For the text-containing cell, return its midpoint in (X, Y) coordinate format. 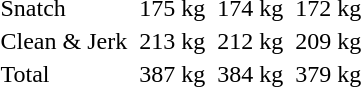
212 kg (250, 41)
213 kg (172, 41)
